From the cell containing the given text, extract its center point as (x, y) coordinate. 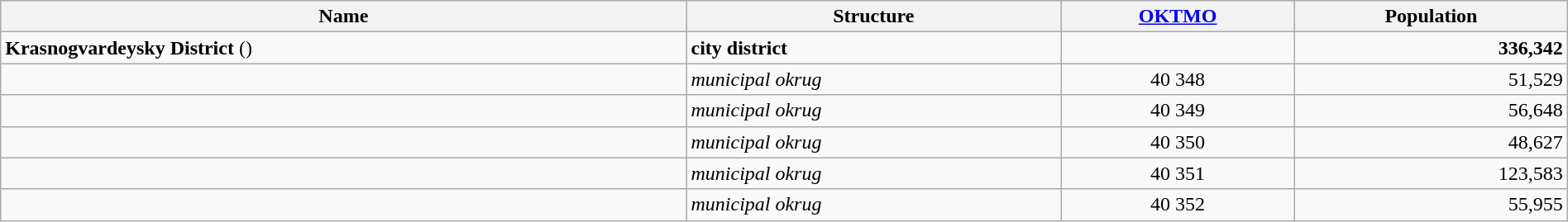
40 350 (1178, 142)
Krasnogvardeysky District () (344, 48)
40 348 (1178, 79)
40 351 (1178, 173)
city district (873, 48)
Name (344, 17)
123,583 (1432, 173)
Structure (873, 17)
40 352 (1178, 205)
56,648 (1432, 111)
51,529 (1432, 79)
336,342 (1432, 48)
OKTMO (1178, 17)
55,955 (1432, 205)
40 349 (1178, 111)
48,627 (1432, 142)
Population (1432, 17)
